Output the (x, y) coordinate of the center of the cell containing the given text.  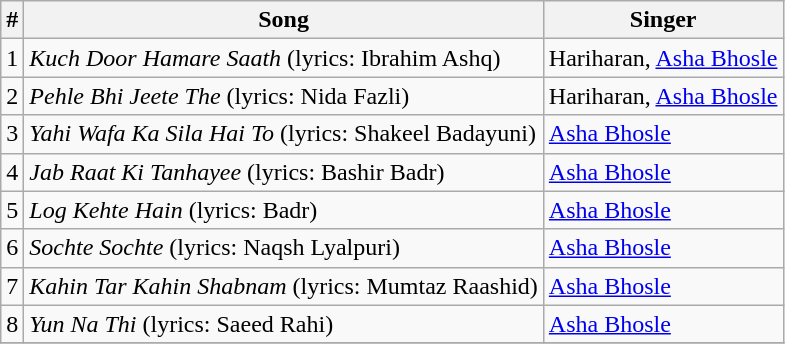
2 (12, 96)
Yun Na Thi (lyrics: Saeed Rahi) (284, 324)
Kuch Door Hamare Saath (lyrics: Ibrahim Ashq) (284, 58)
Sochte Sochte (lyrics: Naqsh Lyalpuri) (284, 248)
5 (12, 210)
Yahi Wafa Ka Sila Hai To (lyrics: Shakeel Badayuni) (284, 134)
Pehle Bhi Jeete The (lyrics: Nida Fazli) (284, 96)
3 (12, 134)
6 (12, 248)
Log Kehte Hain (lyrics: Badr) (284, 210)
1 (12, 58)
Jab Raat Ki Tanhayee (lyrics: Bashir Badr) (284, 172)
4 (12, 172)
7 (12, 286)
Singer (663, 20)
Song (284, 20)
# (12, 20)
8 (12, 324)
Kahin Tar Kahin Shabnam (lyrics: Mumtaz Raashid) (284, 286)
